Detect which cell encompasses the target text, then output its (x, y) center coordinate. 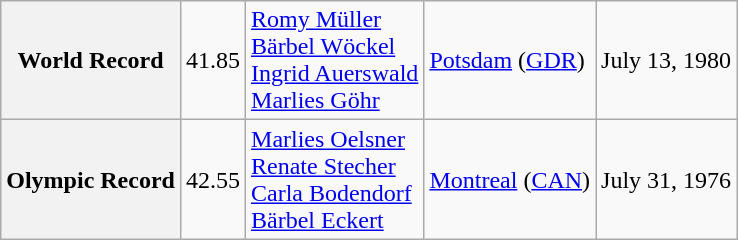
42.55 (212, 180)
July 31, 1976 (666, 180)
Potsdam (GDR) (510, 60)
World Record (91, 60)
Marlies Oelsner Renate Stecher Carla Bodendorf Bärbel Eckert (335, 180)
41.85 (212, 60)
Olympic Record (91, 180)
Montreal (CAN) (510, 180)
July 13, 1980 (666, 60)
Romy Müller Bärbel Wöckel Ingrid Auerswald Marlies Göhr (335, 60)
